Identify which cell holds the provided text, then report its [X, Y] central coordinate. 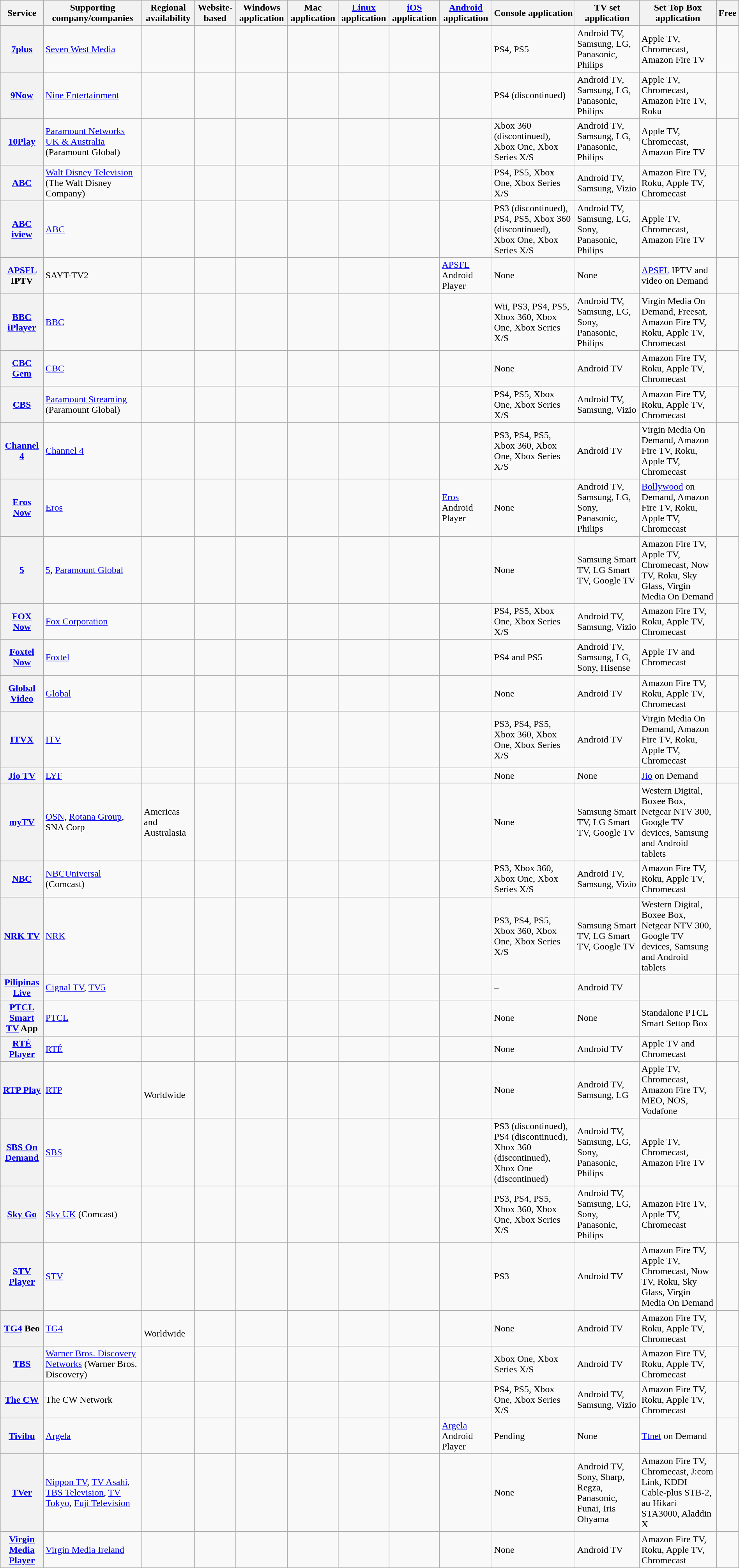
Apple TV, Chromecast, Amazon Fire TV, MEO, NOS, Vodafone [678, 1090]
Foxtel [92, 658]
Service [22, 13]
Warner Bros. Discovery Networks (Warner Bros. Discovery) [92, 1364]
FOX Now [22, 622]
Eros [92, 507]
Amazon Fire TV, Apple TV, Chromecast [678, 1214]
myTV [22, 822]
Global Video [22, 693]
APSFL IPTV and video on Demand [678, 276]
Linux application [364, 13]
Jio on Demand [678, 776]
Jio TV [22, 776]
iOS application [415, 13]
Fox Corporation [92, 622]
Eros Now [22, 507]
Paramount Networks UK & Australia(Paramount Global) [92, 142]
Argela Android Player [466, 1436]
10Play [22, 142]
ITV [92, 740]
NBC [22, 879]
SBS On Demand [22, 1152]
Argela [92, 1436]
The CW [22, 1400]
STV Player [22, 1276]
Website-based [215, 13]
Amazon Fire TV, Chromecast, J:com Link, KDDI Cable-plus STB-2, au Hikari STA3000, Aladdin X [678, 1493]
Bollywood on Demand, Amazon Fire TV, Roku, Apple TV, Chromecast [678, 507]
Nine Entertainment [92, 95]
BBC [92, 322]
Foxtel Now [22, 658]
Apple TV, Chromecast, Amazon Fire TV, Roku [678, 95]
PS3, Xbox 360, Xbox One, Xbox Series X/S [533, 879]
Android application [466, 13]
TBS [22, 1364]
NBCUniversal (Comcast) [92, 879]
Xbox One, Xbox Series X/S [533, 1364]
ITVX [22, 740]
LYF [92, 776]
Virgin Media Player [22, 1550]
Windows application [262, 13]
RTP Play [22, 1090]
Paramount Streaming(Paramount Global) [92, 404]
Mac application [313, 13]
STV [92, 1276]
Virgin Media On Demand, Freesat, Amazon Fire TV, Roku, Apple TV, Chromecast [678, 322]
SAYT-TV2 [92, 276]
Ttnet on Demand [678, 1436]
Pilipinas Live [22, 988]
TVer [22, 1493]
PS3 [533, 1276]
OSN, Rotana Group, SNA Corp [92, 822]
Global [92, 693]
Android TV, Samsung, LG [607, 1090]
– [533, 988]
ABC iview [22, 229]
7plus [22, 49]
Wii, PS3, PS4, PS5, Xbox 360, Xbox One, Xbox Series X/S [533, 322]
Set Top Box application [678, 13]
Cignal TV, TV5 [92, 988]
9Now [22, 95]
Eros Android Player [466, 507]
Americas and Australasia [168, 822]
PS3 (discontinued), PS4, PS5, Xbox 360 (discontinued), Xbox One, Xbox Series X/S [533, 229]
CBC [92, 368]
NRK [92, 936]
CBS [22, 404]
Nippon TV, TV Asahi, TBS Television, TV Tokyo, Fuji Television [92, 1493]
Supporting company/companies [92, 13]
PS3 (discontinued), PS4 (discontinued), Xbox 360 (discontinued), Xbox One (discontinued) [533, 1152]
APSFL Android Player [466, 276]
RTP [92, 1090]
Virgin Media Ireland [92, 1550]
Seven West Media [92, 49]
Sky UK (Comcast) [92, 1214]
Console application [533, 13]
Pending [533, 1436]
APSFL IPTV [22, 276]
TG4 [92, 1328]
PTCL Smart TV App [22, 1018]
Xbox 360 (discontinued), Xbox One, Xbox Series X/S [533, 142]
Regional availability [168, 13]
Android TV, Samsung, LG, Sony, Hisense [607, 658]
RTÉ [92, 1048]
TV set application [607, 13]
PS4 and PS5 [533, 658]
5, Paramount Global [92, 570]
Android TV, Sony, Sharp, Regza, Panasonic, Funai, Iris Ohyama [607, 1493]
The CW Network [92, 1400]
Sky Go [22, 1214]
Standalone PTCL Smart Settop Box [678, 1018]
NRK TV [22, 936]
TG4 Beo [22, 1328]
BBC iPlayer [22, 322]
Free [727, 13]
5 [22, 570]
PTCL [92, 1018]
PS4 (discontinued) [533, 95]
Walt Disney Television (The Walt Disney Company) [92, 183]
PS4, PS5 [533, 49]
CBC Gem [22, 368]
SBS [92, 1152]
RTÉ Player [22, 1048]
Tivibu [22, 1436]
